Search for the cell housing the specified text and yield its [x, y] center coordinate. 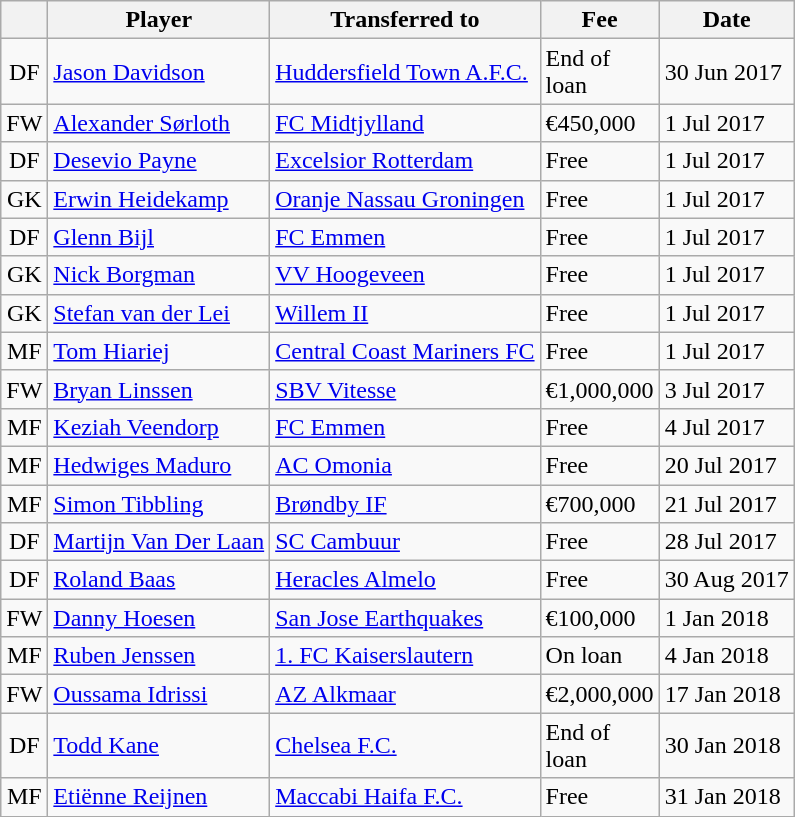
VV Hoogeveen [405, 275]
Oussama Idrissi [159, 694]
Maccabi Haifa F.C. [405, 797]
20 Jul 2017 [726, 465]
30 Aug 2017 [726, 580]
Ruben Jenssen [159, 656]
Excelsior Rotterdam [405, 161]
Player [159, 20]
Date [726, 20]
Desevio Payne [159, 161]
Fee [600, 20]
3 Jul 2017 [726, 389]
€700,000 [600, 503]
28 Jul 2017 [726, 542]
Bryan Linssen [159, 389]
Alexander Sørloth [159, 123]
30 Jun 2017 [726, 72]
Heracles Almelo [405, 580]
1. FC Kaiserslautern [405, 656]
Danny Hoesen [159, 618]
Jason Davidson [159, 72]
Stefan van der Lei [159, 313]
Nick Borgman [159, 275]
1 Jan 2018 [726, 618]
SBV Vitesse [405, 389]
4 Jul 2017 [726, 427]
FC Midtjylland [405, 123]
Martijn Van Der Laan [159, 542]
San Jose Earthquakes [405, 618]
€100,000 [600, 618]
Todd Kane [159, 746]
4 Jan 2018 [726, 656]
Simon Tibbling [159, 503]
Glenn Bijl [159, 237]
21 Jul 2017 [726, 503]
€2,000,000 [600, 694]
€450,000 [600, 123]
On loan [600, 656]
AZ Alkmaar [405, 694]
Etiënne Reijnen [159, 797]
17 Jan 2018 [726, 694]
Huddersfield Town A.F.C. [405, 72]
Tom Hiariej [159, 351]
Transferred to [405, 20]
Central Coast Mariners FC [405, 351]
Willem II [405, 313]
30 Jan 2018 [726, 746]
Oranje Nassau Groningen [405, 199]
Roland Baas [159, 580]
Erwin Heidekamp [159, 199]
Keziah Veendorp [159, 427]
€1,000,000 [600, 389]
SC Cambuur [405, 542]
31 Jan 2018 [726, 797]
Chelsea F.C. [405, 746]
Hedwiges Maduro [159, 465]
Brøndby IF [405, 503]
AC Omonia [405, 465]
